Locate the cell with the specified text and output its (x, y) center coordinate. 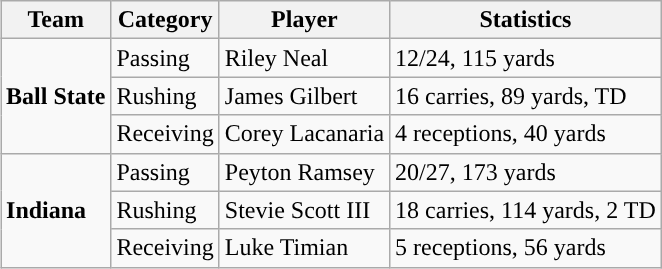
20/27, 173 yards (526, 172)
Luke Timian (304, 248)
James Gilbert (304, 96)
18 carries, 114 yards, 2 TD (526, 210)
Team (56, 20)
Stevie Scott III (304, 210)
Riley Neal (304, 58)
Corey Lacanaria (304, 134)
Peyton Ramsey (304, 172)
4 receptions, 40 yards (526, 134)
5 receptions, 56 yards (526, 248)
Player (304, 20)
Ball State (56, 96)
Category (165, 20)
Indiana (56, 210)
Statistics (526, 20)
16 carries, 89 yards, TD (526, 96)
12/24, 115 yards (526, 58)
